Extract the (X, Y) coordinate from the center of the cell holding the provided text.  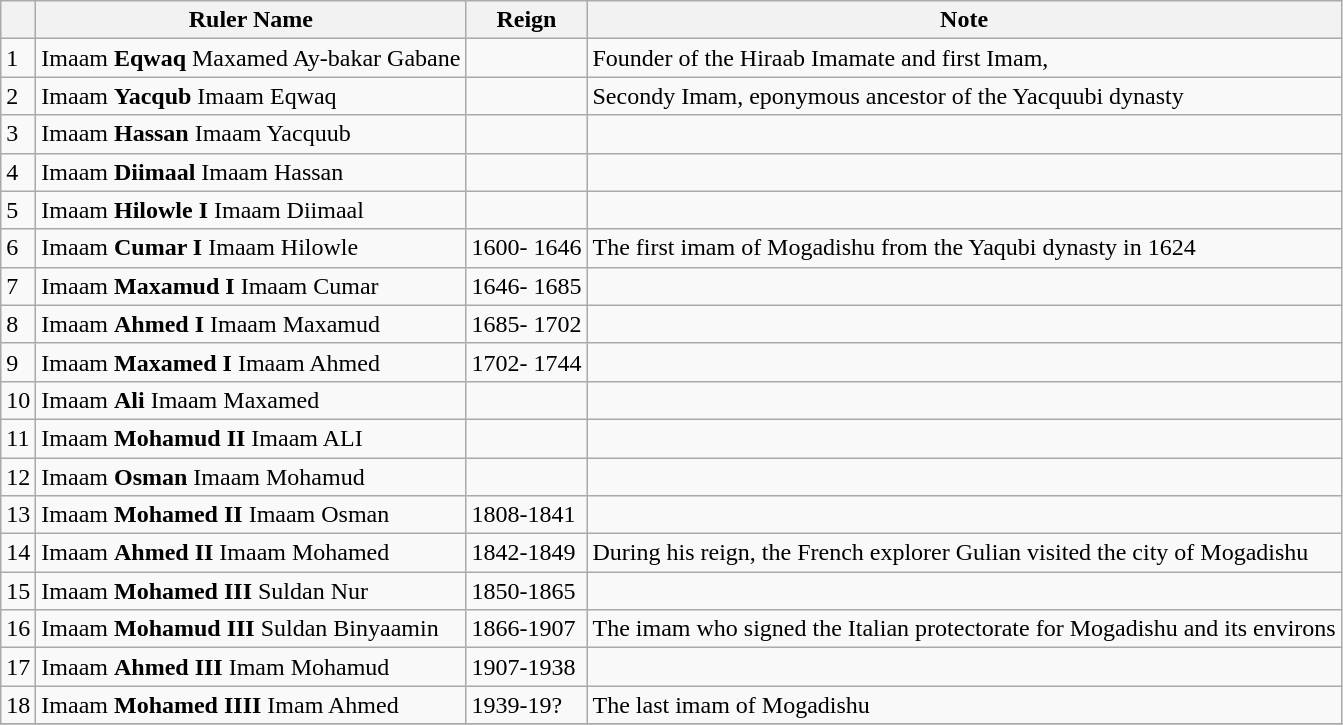
1939-19? (526, 705)
Imaam Ahmed III Imam Mohamud (251, 667)
1808-1841 (526, 515)
Founder of the Hiraab Imamate and first Imam, (964, 58)
Imaam Diimaal Imaam Hassan (251, 172)
Imaam Mohamed II Imaam Osman (251, 515)
12 (18, 477)
Imaam Ahmed I Imaam Maxamud (251, 324)
Imaam Maxamud I Imaam Cumar (251, 286)
Imaam Maxamed I Imaam Ahmed (251, 362)
Secondy Imam, eponymous ancestor of the Yacquubi dynasty (964, 96)
6 (18, 248)
10 (18, 400)
1850-1865 (526, 591)
17 (18, 667)
The imam who signed the Italian protectorate for Mogadishu and its environs (964, 629)
Imaam Mohamed III Suldan Nur (251, 591)
1702- 1744 (526, 362)
The last imam of Mogadishu (964, 705)
15 (18, 591)
Imaam Yacqub Imaam Eqwaq (251, 96)
1907-1938 (526, 667)
11 (18, 438)
8 (18, 324)
Imaam Ali Imaam Maxamed (251, 400)
Imaam Mohamud III Suldan Binyaamin (251, 629)
1685- 1702 (526, 324)
7 (18, 286)
3 (18, 134)
Imaam Ahmed II Imaam Mohamed (251, 553)
1646- 1685 (526, 286)
1842-1849 (526, 553)
9 (18, 362)
1 (18, 58)
18 (18, 705)
1866-1907 (526, 629)
Imaam Mohamud II Imaam ALI (251, 438)
4 (18, 172)
Reign (526, 20)
2 (18, 96)
Imaam Osman Imaam Mohamud (251, 477)
14 (18, 553)
Imaam Cumar I Imaam Hilowle (251, 248)
1600- 1646 (526, 248)
The first imam of Mogadishu from the Yaqubi dynasty in 1624 (964, 248)
Imaam Hassan Imaam Yacquub (251, 134)
16 (18, 629)
5 (18, 210)
During his reign, the French explorer Gulian visited the city of Mogadishu (964, 553)
Imaam Mohamed IIII Imam Ahmed (251, 705)
Imaam Hilowle I Imaam Diimaal (251, 210)
Note (964, 20)
Imaam Eqwaq Maxamed Ay-bakar Gabane (251, 58)
Ruler Name (251, 20)
13 (18, 515)
